Detect which cell encompasses the target text, then output its (X, Y) center coordinate. 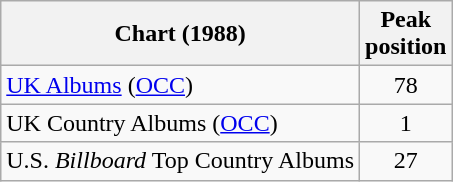
27 (406, 161)
1 (406, 123)
78 (406, 85)
Chart (1988) (180, 34)
U.S. Billboard Top Country Albums (180, 161)
Peakposition (406, 34)
UK Albums (OCC) (180, 85)
UK Country Albums (OCC) (180, 123)
